Scan for the cell matching the given text and deliver its [x, y] coordinate at center. 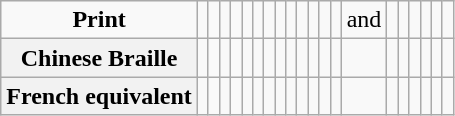
Chinese Braille [100, 58]
Print [100, 20]
French equivalent [100, 96]
and [364, 20]
